From the cell containing the given text, extract its center point as [X, Y] coordinate. 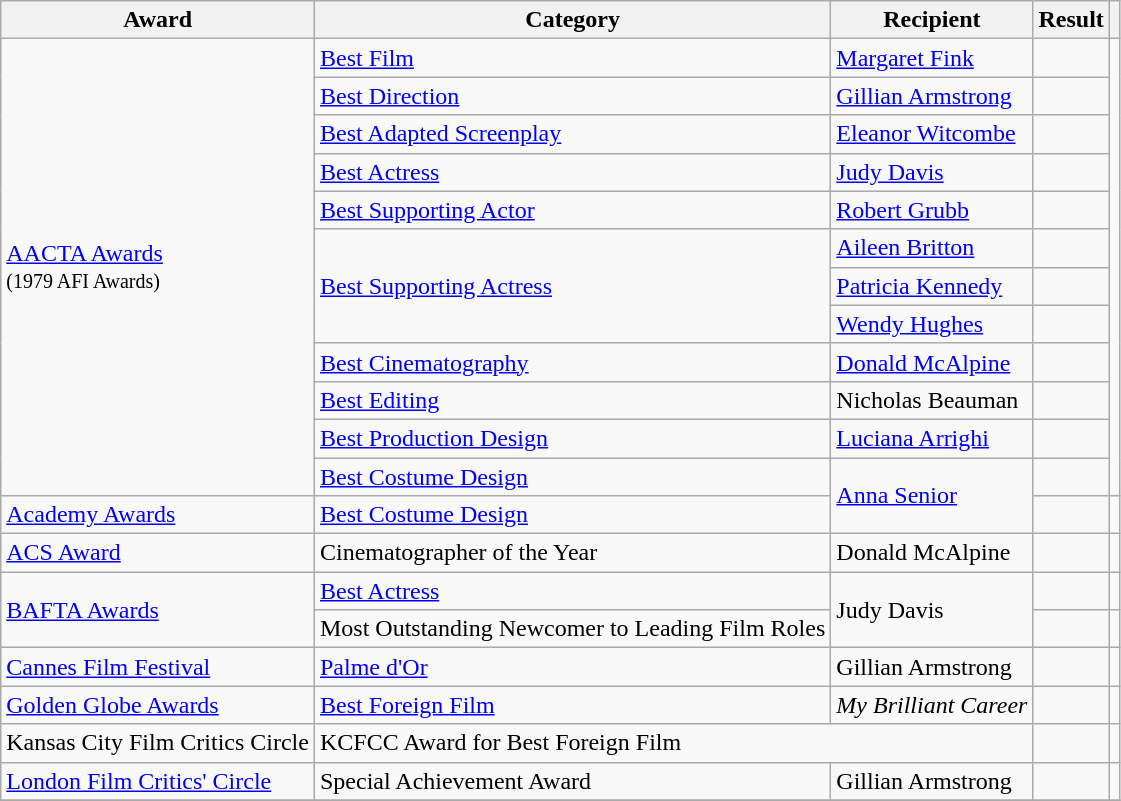
Eleanor Witcombe [932, 134]
Wendy Hughes [932, 324]
Academy Awards [158, 515]
Anna Senior [932, 496]
Special Achievement Award [572, 781]
Best Supporting Actor [572, 210]
Nicholas Beauman [932, 400]
Best Adapted Screenplay [572, 134]
London Film Critics' Circle [158, 781]
My Brilliant Career [932, 705]
Cinematographer of the Year [572, 553]
Best Film [572, 58]
AACTA Awards(1979 AFI Awards) [158, 268]
Best Production Design [572, 438]
ACS Award [158, 553]
Best Editing [572, 400]
KCFCC Award for Best Foreign Film [673, 743]
Best Supporting Actress [572, 286]
Best Direction [572, 96]
Category [572, 20]
Recipient [932, 20]
Robert Grubb [932, 210]
Patricia Kennedy [932, 286]
Result [1071, 20]
Luciana Arrighi [932, 438]
Golden Globe Awards [158, 705]
Aileen Britton [932, 248]
Palme d'Or [572, 667]
Best Cinematography [572, 362]
Margaret Fink [932, 58]
Cannes Film Festival [158, 667]
Best Foreign Film [572, 705]
Kansas City Film Critics Circle [158, 743]
BAFTA Awards [158, 610]
Award [158, 20]
Most Outstanding Newcomer to Leading Film Roles [572, 629]
